From the cell containing the given text, extract its center point as [x, y] coordinate. 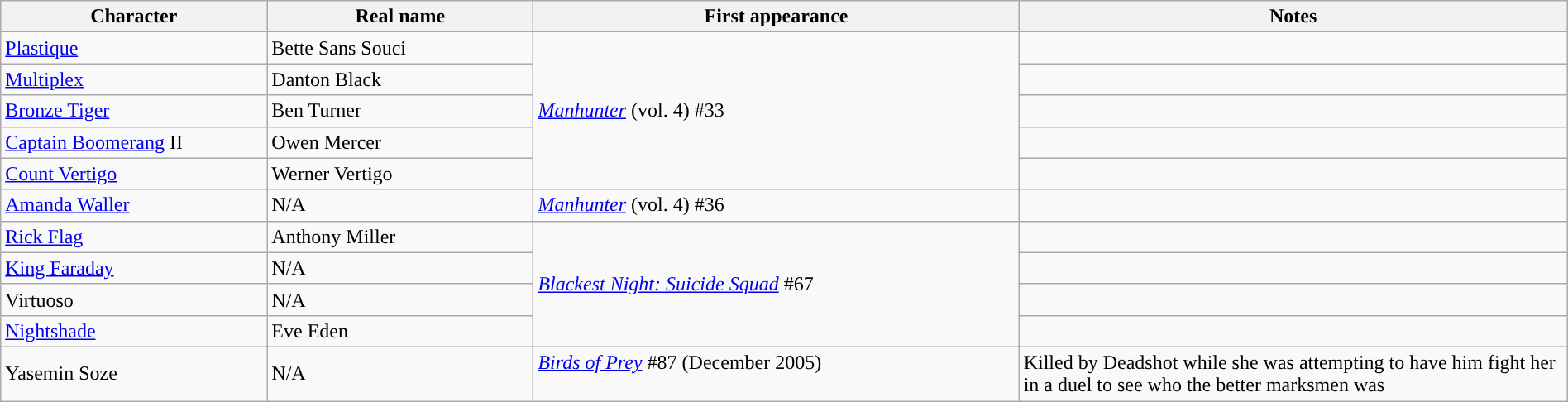
Werner Vertigo [400, 174]
Ben Turner [400, 111]
Birds of Prey #87 (December 2005) [776, 374]
Killed by Deadshot while she was attempting to have him fight her in a duel to see who the better marksmen was [1293, 374]
Multiplex [134, 79]
Manhunter (vol. 4) #33 [776, 111]
King Faraday [134, 268]
Notes [1293, 17]
Count Vertigo [134, 174]
Eve Eden [400, 331]
Bette Sans Souci [400, 48]
Manhunter (vol. 4) #36 [776, 205]
First appearance [776, 17]
Yasemin Soze [134, 374]
Real name [400, 17]
Amanda Waller [134, 205]
Character [134, 17]
Blackest Night: Suicide Squad #67 [776, 284]
Anthony Miller [400, 237]
Bronze Tiger [134, 111]
Virtuoso [134, 299]
Captain Boomerang II [134, 142]
Danton Black [400, 79]
Owen Mercer [400, 142]
Rick Flag [134, 237]
Nightshade [134, 331]
Plastique [134, 48]
